Provide the [x, y] coordinate of the cell's center where the given text is located.  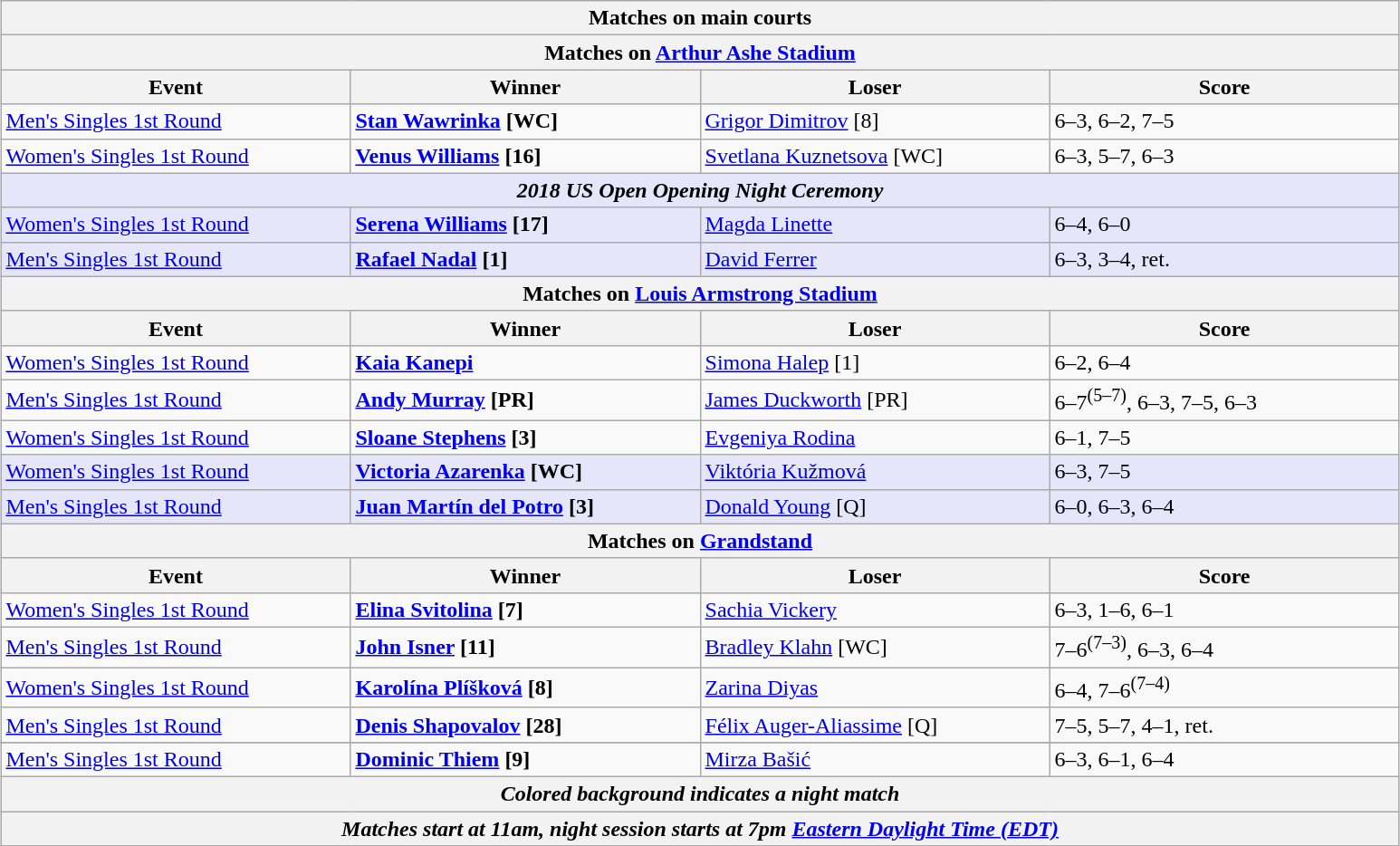
Victoria Azarenka [WC] [525, 472]
Denis Shapovalov [28] [525, 725]
Sloane Stephens [3] [525, 437]
Kaia Kanepi [525, 362]
Matches on Arthur Ashe Stadium [700, 53]
Zarina Diyas [875, 688]
6–3, 3–4, ret. [1224, 259]
Mirza Bašić [875, 760]
Sachia Vickery [875, 610]
Stan Wawrinka [WC] [525, 121]
Donald Young [Q] [875, 506]
Venus Williams [16] [525, 156]
Viktória Kužmová [875, 472]
Colored background indicates a night match [700, 794]
6–3, 6–1, 6–4 [1224, 760]
7–6(7–3), 6–3, 6–4 [1224, 647]
6–7(5–7), 6–3, 7–5, 6–3 [1224, 400]
Evgeniya Rodina [875, 437]
Rafael Nadal [1] [525, 259]
6–4, 6–0 [1224, 225]
6–3, 1–6, 6–1 [1224, 610]
7–5, 5–7, 4–1, ret. [1224, 725]
Svetlana Kuznetsova [WC] [875, 156]
Karolína Plíšková [8] [525, 688]
2018 US Open Opening Night Ceremony [700, 190]
Elina Svitolina [7] [525, 610]
Matches on Grandstand [700, 541]
Andy Murray [PR] [525, 400]
6–3, 7–5 [1224, 472]
Juan Martín del Potro [3] [525, 506]
6–3, 5–7, 6–3 [1224, 156]
Serena Williams [17] [525, 225]
6–0, 6–3, 6–4 [1224, 506]
Magda Linette [875, 225]
James Duckworth [PR] [875, 400]
6–3, 6–2, 7–5 [1224, 121]
Matches on main courts [700, 18]
John Isner [11] [525, 647]
Matches start at 11am, night session starts at 7pm Eastern Daylight Time (EDT) [700, 829]
6–1, 7–5 [1224, 437]
6–2, 6–4 [1224, 362]
David Ferrer [875, 259]
Grigor Dimitrov [8] [875, 121]
6–4, 7–6(7–4) [1224, 688]
Bradley Klahn [WC] [875, 647]
Félix Auger-Aliassime [Q] [875, 725]
Matches on Louis Armstrong Stadium [700, 293]
Simona Halep [1] [875, 362]
Dominic Thiem [9] [525, 760]
